Identify which cell holds the provided text, then report its [X, Y] central coordinate. 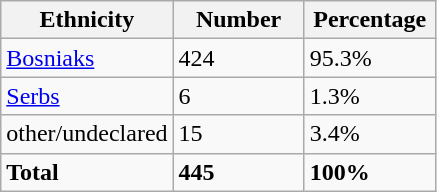
100% [370, 172]
Total [87, 172]
6 [238, 96]
95.3% [370, 58]
424 [238, 58]
1.3% [370, 96]
15 [238, 134]
445 [238, 172]
3.4% [370, 134]
Serbs [87, 96]
Ethnicity [87, 20]
Bosniaks [87, 58]
Percentage [370, 20]
other/undeclared [87, 134]
Number [238, 20]
